Provide the (x, y) coordinate of the cell's center where the given text is located.  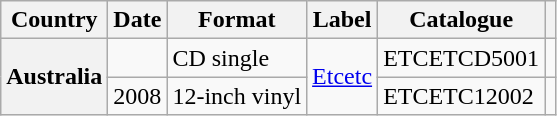
2008 (138, 96)
Date (138, 20)
Country (54, 20)
Australia (54, 77)
CD single (237, 58)
ETCETC12002 (462, 96)
Etcetc (342, 77)
ETCETCD5001 (462, 58)
12-inch vinyl (237, 96)
Label (342, 20)
Catalogue (462, 20)
Format (237, 20)
